Extract the [X, Y] coordinate from the center of the cell holding the provided text.  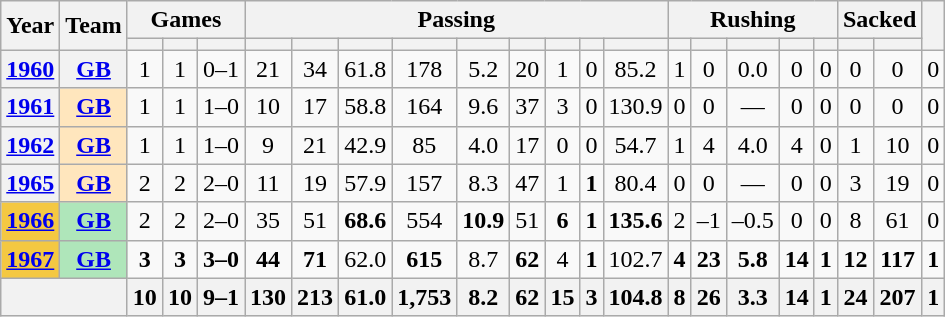
80.4 [636, 183]
10.9 [484, 221]
Year [30, 26]
207 [897, 297]
Rushing [752, 20]
554 [424, 221]
1967 [30, 259]
44 [268, 259]
3–0 [220, 259]
Passing [457, 20]
213 [316, 297]
130 [268, 297]
37 [528, 107]
20 [528, 69]
8.3 [484, 183]
12 [855, 259]
104.8 [636, 297]
3.3 [752, 297]
–1 [708, 221]
1961 [30, 107]
1965 [30, 183]
102.7 [636, 259]
157 [424, 183]
8.2 [484, 297]
1,753 [424, 297]
135.6 [636, 221]
615 [424, 259]
61.0 [366, 297]
130.9 [636, 107]
24 [855, 297]
Games [186, 20]
54.7 [636, 145]
42.9 [366, 145]
6 [562, 221]
57.9 [366, 183]
15 [562, 297]
26 [708, 297]
47 [528, 183]
11 [268, 183]
9–1 [220, 297]
178 [424, 69]
0–1 [220, 69]
8.7 [484, 259]
9 [268, 145]
5.2 [484, 69]
5.8 [752, 259]
1966 [30, 221]
85.2 [636, 69]
85 [424, 145]
Sacked [879, 20]
62.0 [366, 259]
Team [94, 26]
61 [897, 221]
35 [268, 221]
164 [424, 107]
34 [316, 69]
–0.5 [752, 221]
1962 [30, 145]
71 [316, 259]
68.6 [366, 221]
0.0 [752, 69]
58.8 [366, 107]
9.6 [484, 107]
117 [897, 259]
61.8 [366, 69]
23 [708, 259]
1960 [30, 69]
